For the text-containing cell, return its midpoint in [X, Y] coordinate format. 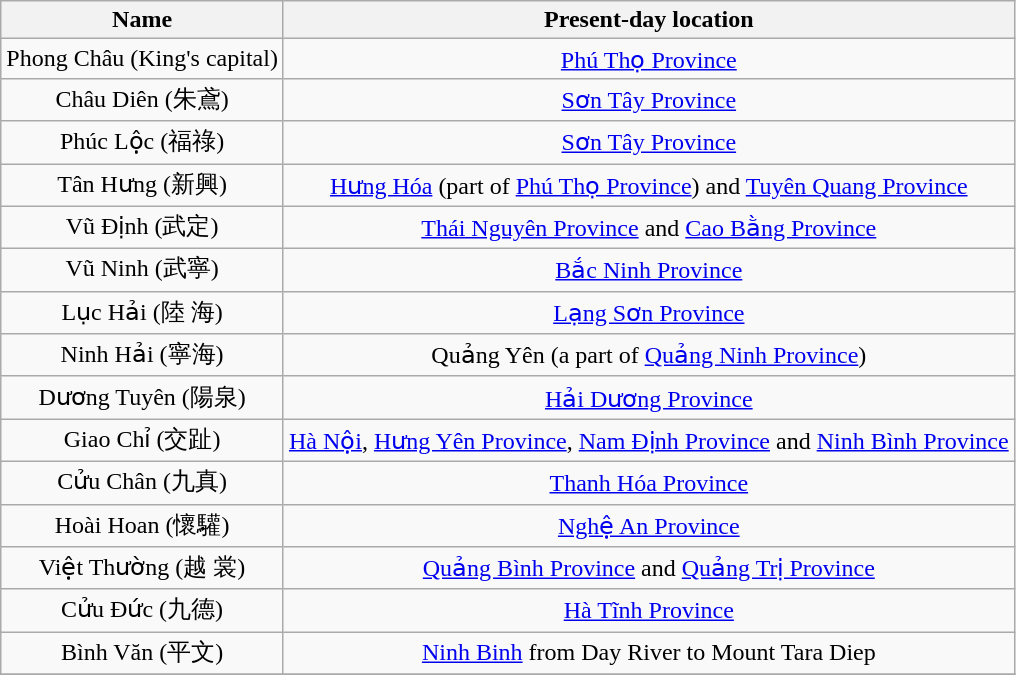
Cửu Chân (九真) [142, 482]
Hà Tĩnh Province [648, 610]
Cửu Đức (九德) [142, 610]
Châu Diên (朱鳶) [142, 100]
Name [142, 20]
Vũ Định (武定) [142, 228]
Vũ Ninh (武寧) [142, 270]
Ninh Hải (寧海) [142, 356]
Thái Nguyên Province and Cao Bằng Province [648, 228]
Quảng Yên (a part of Quảng Ninh Province) [648, 356]
Phúc Lộc (福祿) [142, 142]
Present-day location [648, 20]
Phú Thọ Province [648, 59]
Lạng Sơn Province [648, 312]
Tân Hưng (新興) [142, 186]
Dương Tuyên (陽泉) [142, 398]
Bình Văn (平文) [142, 654]
Hoài Hoan (懷驩) [142, 526]
Lục Hải (陸 海) [142, 312]
Phong Châu (King's capital) [142, 59]
Thanh Hóa Province [648, 482]
Bắc Ninh Province [648, 270]
Hà Nội, Hưng Yên Province, Nam Định Province and Ninh Bình Province [648, 440]
Giao Chỉ (交趾) [142, 440]
Việt Thường (越 裳) [142, 568]
Hưng Hóa (part of Phú Thọ Province) and Tuyên Quang Province [648, 186]
Hải Dương Province [648, 398]
Ninh Binh from Day River to Mount Tara Diep [648, 654]
Nghệ An Province [648, 526]
Quảng Bình Province and Quảng Trị Province [648, 568]
